Find where the given text appears and provide that cell's center as (X, Y) coordinate. 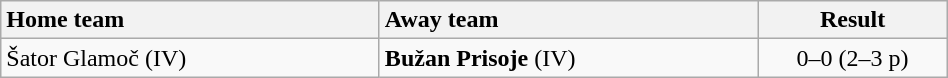
Home team (190, 20)
Result (852, 20)
0–0 (2–3 p) (852, 58)
Bužan Prisoje (IV) (568, 58)
Šator Glamoč (IV) (190, 58)
Away team (568, 20)
